Return the [X, Y] coordinate for the center point of the cell that contains the specified text.  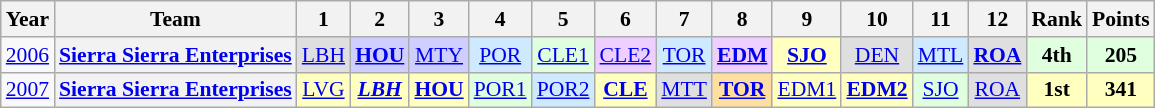
341 [1121, 90]
Team [176, 19]
2 [380, 19]
12 [997, 19]
6 [626, 19]
3 [438, 19]
1st [1056, 90]
DEN [876, 55]
205 [1121, 55]
EDM1 [806, 90]
Points [1121, 19]
2007 [28, 90]
MTY [438, 55]
LVG [324, 90]
9 [806, 19]
11 [941, 19]
2006 [28, 55]
8 [742, 19]
POR [500, 55]
EDM [742, 55]
4th [1056, 55]
POR1 [500, 90]
Year [28, 19]
CLE1 [564, 55]
POR2 [564, 90]
10 [876, 19]
CLE2 [626, 55]
1 [324, 19]
MTL [941, 55]
7 [684, 19]
EDM2 [876, 90]
5 [564, 19]
CLE [626, 90]
4 [500, 19]
MTT [684, 90]
Rank [1056, 19]
